Return the [X, Y] coordinate for the center point of the cell that contains the specified text.  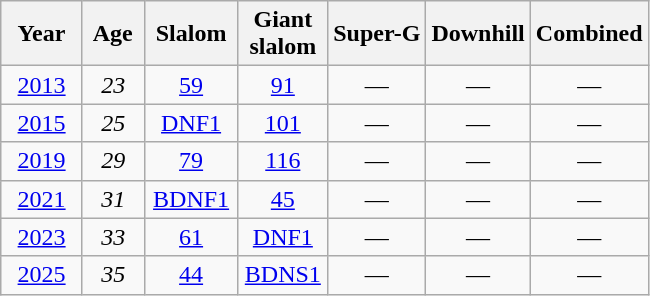
59 [191, 85]
35 [113, 275]
29 [113, 161]
Super-G [377, 34]
2013 [42, 85]
61 [191, 237]
44 [191, 275]
33 [113, 237]
Combined [589, 34]
Giant slalom [283, 34]
2023 [42, 237]
101 [283, 123]
Downhill [478, 34]
Year [42, 34]
91 [283, 85]
2019 [42, 161]
23 [113, 85]
116 [283, 161]
2021 [42, 199]
BDNF1 [191, 199]
2025 [42, 275]
79 [191, 161]
Age [113, 34]
25 [113, 123]
31 [113, 199]
2015 [42, 123]
BDNS1 [283, 275]
Slalom [191, 34]
45 [283, 199]
